From the cell containing the given text, extract its center point as (X, Y) coordinate. 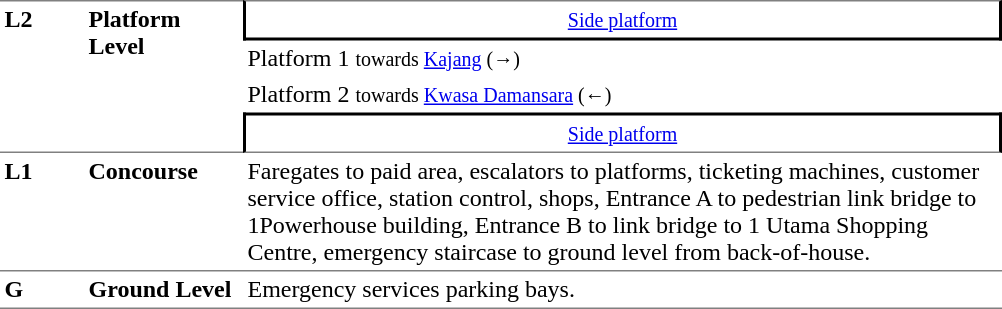
Platform 1 towards Kajang (→) (622, 58)
Platform Level (164, 76)
Platform 2 towards Kwasa Damansara (←) (622, 94)
L1 (42, 212)
L2 (42, 76)
Concourse (164, 212)
